Output the [X, Y] coordinate of the center of the cell containing the given text.  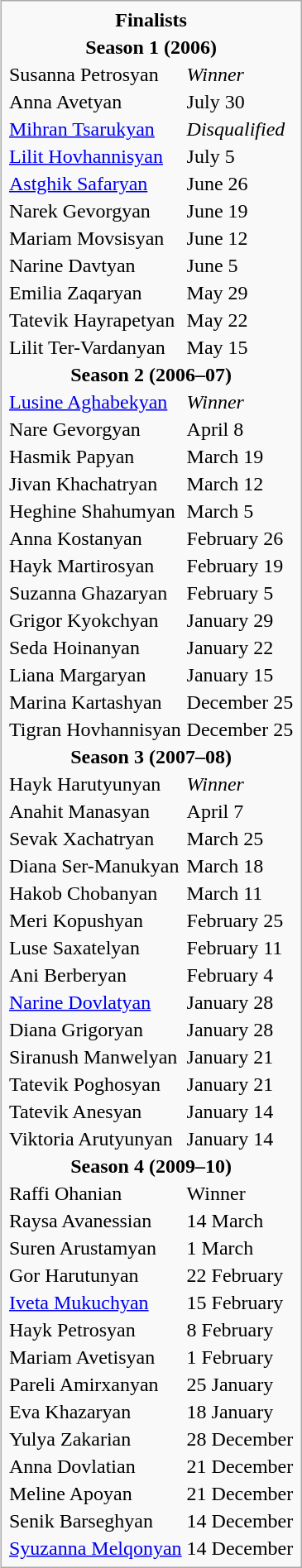
Hasmik Papyan [96, 457]
Grigor Kyokchyan [96, 620]
Narine Dovlatyan [96, 1002]
Raffi Ohanian [96, 1193]
Lilit Ter-Vardanyan [96, 347]
Mariam Movsisyan [96, 238]
Anna Dovlatian [96, 1466]
February 11 [240, 948]
Liana Margaryan [96, 675]
Diana Grigoryan [96, 1030]
Suren Arustamyan [96, 1248]
Anna Kostanyan [96, 538]
March 11 [240, 893]
April 8 [240, 429]
Hayk Harutyunyan [96, 784]
April 7 [240, 811]
Diana Ser-Manukyan [96, 866]
1 March [240, 1248]
June 19 [240, 211]
Suzanna Ghazaryan [96, 593]
Season 1 (2006) [151, 47]
Lusine Aghabekyan [96, 402]
Hayk Martirosyan [96, 566]
Luse Saxatelyan [96, 948]
Mihran Tsarukyan [96, 129]
Hayk Petrosyan [96, 1330]
June 5 [240, 265]
Meline Apoyan [96, 1494]
Ani Berberyan [96, 975]
Narek Gevorgyan [96, 211]
Lilit Hovhannisyan [96, 156]
15 February [240, 1303]
Season 2 (2006–07) [151, 375]
July 5 [240, 156]
Tigran Hovhannisyan [96, 729]
18 January [240, 1412]
Season 3 (2007–08) [151, 757]
Jivan Khachatryan [96, 484]
Iveta Mukuchyan [96, 1303]
Astghik Safaryan [96, 184]
July 30 [240, 102]
Seda Hoinanyan [96, 648]
Season 4 (2009–10) [151, 1166]
February 5 [240, 593]
8 February [240, 1330]
February 26 [240, 538]
January 22 [240, 648]
March 18 [240, 866]
Meri Kopushyan [96, 920]
June 26 [240, 184]
February 19 [240, 566]
Tatevik Anesyan [96, 1111]
January 15 [240, 675]
Eva Khazaryan [96, 1412]
March 5 [240, 511]
March 19 [240, 457]
Yulya Zakarian [96, 1439]
Sevak Xachatryan [96, 839]
Senik Barseghyan [96, 1521]
Finalists [151, 20]
14 March [240, 1221]
May 29 [240, 293]
Gor Harutunyan [96, 1275]
Narine Davtyan [96, 265]
Hakob Chobanyan [96, 893]
Raysa Avanessian [96, 1221]
28 December [240, 1439]
Susanna Petrosyan [96, 74]
Tatevik Poghosyan [96, 1084]
Nare Gevorgyan [96, 429]
Anahit Manasyan [96, 811]
January 29 [240, 620]
Tatevik Hayrapetyan [96, 320]
Viktoria Arutyunyan [96, 1139]
Pareli Amirxanyan [96, 1384]
May 15 [240, 347]
Anna Avetyan [96, 102]
Syuzanna Melqonyan [96, 1548]
March 25 [240, 839]
1 February [240, 1357]
March 12 [240, 484]
Mariam Avetisyan [96, 1357]
February 4 [240, 975]
February 25 [240, 920]
June 12 [240, 238]
Heghine Shahumyan [96, 511]
22 February [240, 1275]
Marina Kartashyan [96, 702]
25 January [240, 1384]
May 22 [240, 320]
Siranush Manwelyan [96, 1057]
Emilia Zaqaryan [96, 293]
Disqualified [240, 129]
